Return the (X, Y) coordinate for the center point of the cell that contains the specified text.  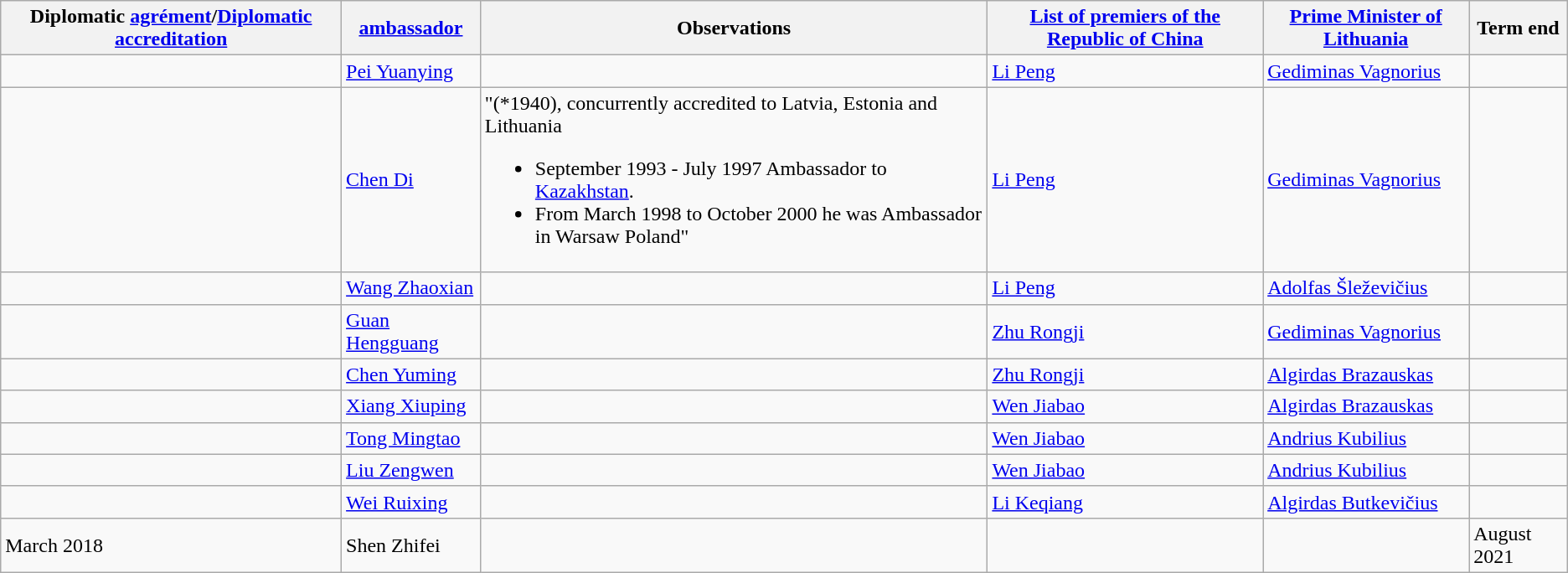
Chen Di (411, 179)
ambassador (411, 28)
Wei Ruixing (411, 502)
Tong Mingtao (411, 438)
Li Keqiang (1126, 502)
Diplomatic agrément/Diplomatic accreditation (171, 28)
Pei Yuanying (411, 71)
Algirdas Butkevičius (1366, 502)
Shen Zhifei (411, 545)
Adolfas Šleževičius (1366, 288)
Term end (1519, 28)
Wang Zhaoxian (411, 288)
August 2021 (1519, 545)
Guan Hengguang (411, 332)
March 2018 (171, 545)
Prime Minister of Lithuania (1366, 28)
Observations (734, 28)
Chen Yuming (411, 374)
Liu Zengwen (411, 470)
List of premiers of the Republic of China (1126, 28)
Xiang Xiuping (411, 406)
